Scan for the cell matching the given text and deliver its (x, y) coordinate at center. 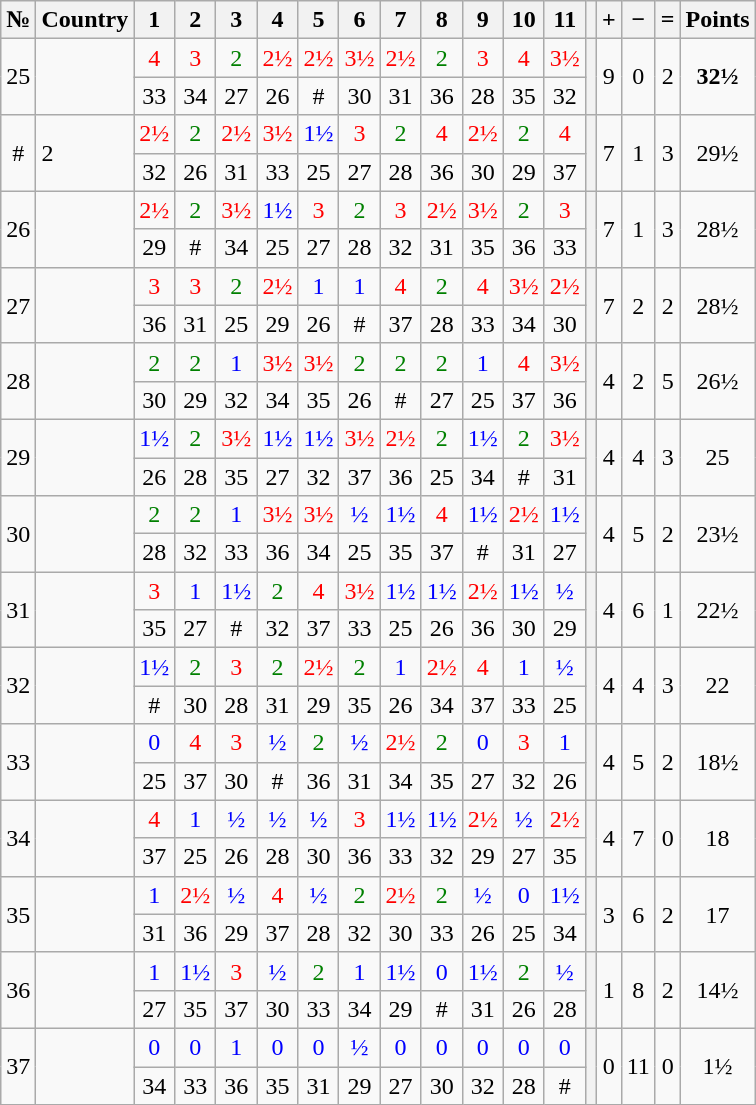
17 (718, 914)
22½ (718, 610)
18 (718, 838)
22 (718, 686)
Country (85, 20)
23½ (718, 534)
10 (524, 20)
= (668, 20)
29½ (718, 153)
− (638, 20)
26½ (718, 381)
32½ (718, 77)
Points (718, 20)
№ (18, 20)
14½ (718, 990)
18½ (718, 762)
+ (608, 20)
